Search for the cell housing the specified text and yield its (X, Y) center coordinate. 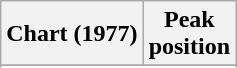
Chart (1977) (72, 34)
Peakposition (189, 34)
